Provide the [x, y] coordinate of the cell's center where the given text is located.  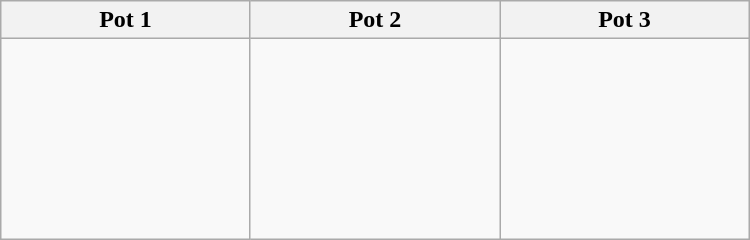
Pot 3 [625, 20]
Pot 1 [126, 20]
Pot 2 [374, 20]
